Provide the (X, Y) coordinate of the cell's center where the given text is located.  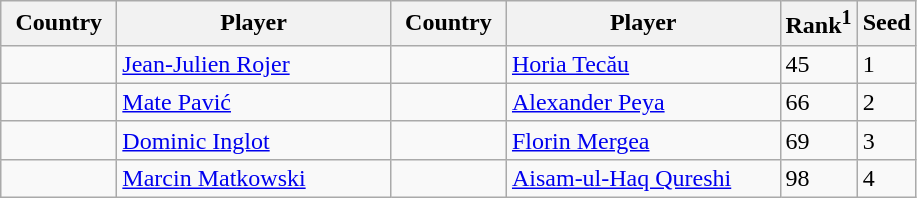
Marcin Matkowski (254, 178)
98 (818, 178)
Jean-Julien Rojer (254, 64)
4 (886, 178)
2 (886, 102)
Dominic Inglot (254, 140)
45 (818, 64)
Alexander Peya (643, 102)
Mate Pavić (254, 102)
3 (886, 140)
1 (886, 64)
Aisam-ul-Haq Qureshi (643, 178)
69 (818, 140)
Florin Mergea (643, 140)
Seed (886, 24)
Rank1 (818, 24)
Horia Tecău (643, 64)
66 (818, 102)
